Detect which cell encompasses the target text, then output its [x, y] center coordinate. 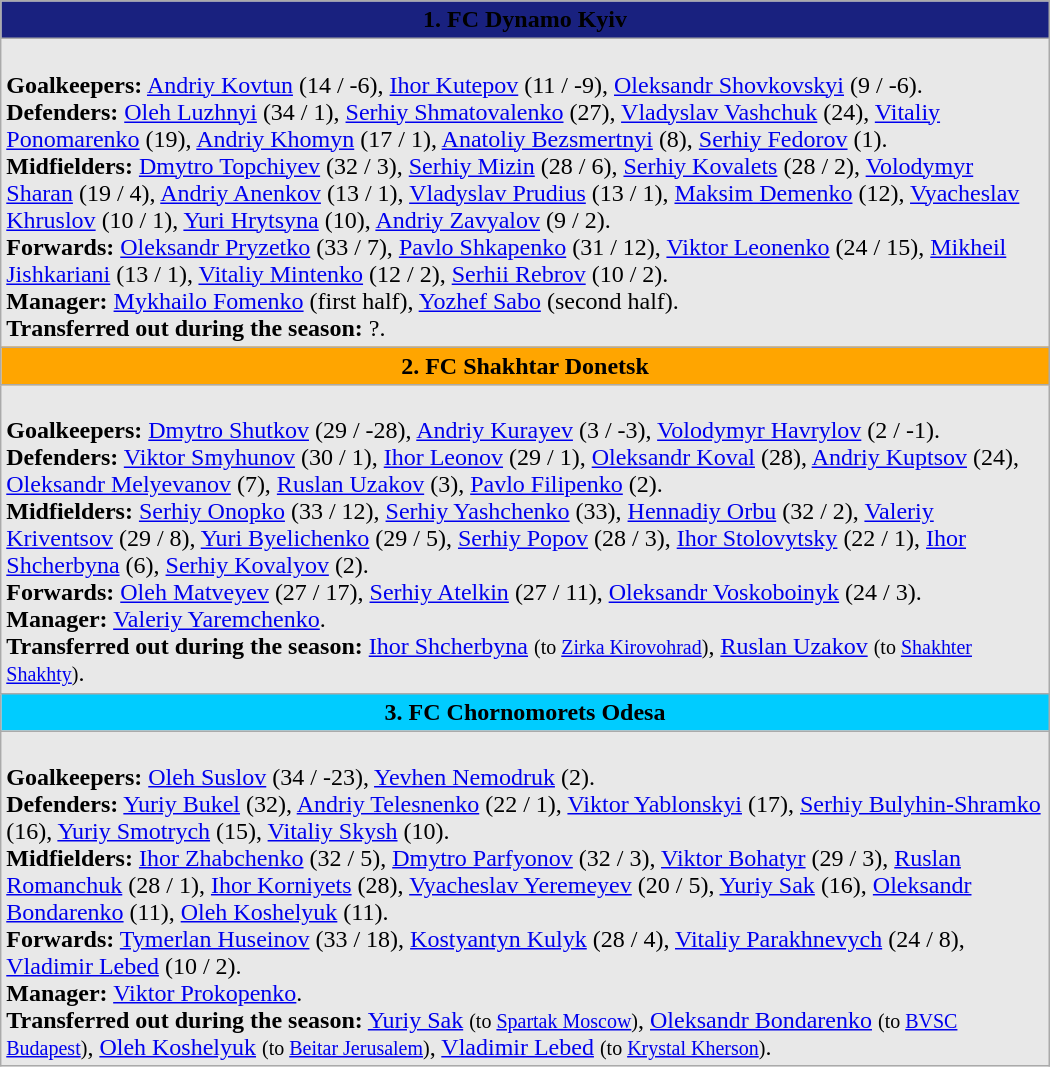
2. FC Shakhtar Donetsk [525, 366]
3. FC Chornomorets Odesa [525, 712]
1. FC Dynamo Kyiv [525, 20]
